Capture the cell that displays the provided text and extract its [X, Y] central coordinate. 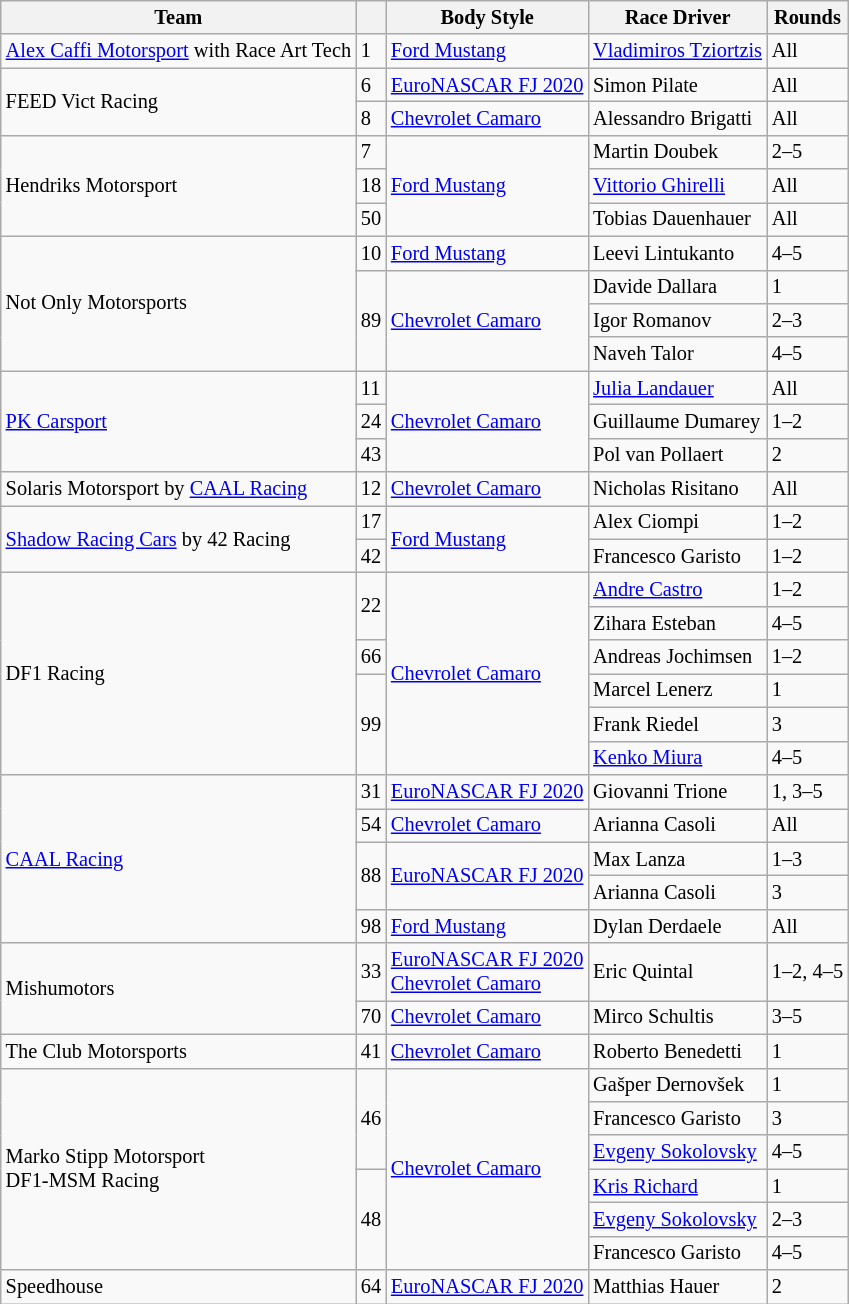
Igor Romanov [678, 320]
Eric Quintal [678, 972]
Alessandro Brigatti [678, 118]
Davide Dallara [678, 287]
Alex Caffi Motorsport with Race Art Tech [178, 51]
Guillaume Dumarey [678, 421]
41 [371, 1051]
24 [371, 421]
64 [371, 1287]
Marko Stipp Motorsport DF1-MSM Racing [178, 1169]
70 [371, 1017]
Andre Castro [678, 589]
Rounds [808, 17]
Race Driver [678, 17]
Pol van Pollaert [678, 455]
88 [371, 876]
6 [371, 85]
Tobias Dauenhauer [678, 219]
42 [371, 556]
Kris Richard [678, 1186]
7 [371, 152]
1–2, 4–5 [808, 972]
Roberto Benedetti [678, 1051]
Zihara Esteban [678, 623]
Mirco Schultis [678, 1017]
PK Carsport [178, 422]
54 [371, 825]
Alex Ciompi [678, 522]
12 [371, 489]
Julia Landauer [678, 388]
Speedhouse [178, 1287]
1–3 [808, 859]
EuroNASCAR FJ 2020 Chevrolet Camaro [487, 972]
2–5 [808, 152]
Vittorio Ghirelli [678, 186]
Naveh Talor [678, 354]
22 [371, 606]
CAAL Racing [178, 858]
Matthias Hauer [678, 1287]
Kenko Miura [678, 758]
33 [371, 972]
FEED Vict Racing [178, 102]
Martin Doubek [678, 152]
Mishumotors [178, 988]
The Club Motorsports [178, 1051]
Max Lanza [678, 859]
Marcel Lenerz [678, 690]
Gašper Dernovšek [678, 1085]
Solaris Motorsport by CAAL Racing [178, 489]
66 [371, 657]
11 [371, 388]
Giovanni Trione [678, 791]
99 [371, 724]
Shadow Racing Cars by 42 Racing [178, 538]
Leevi Lintukanto [678, 253]
48 [371, 1220]
Dylan Derdaele [678, 926]
Not Only Motorsports [178, 304]
89 [371, 320]
50 [371, 219]
Frank Riedel [678, 724]
18 [371, 186]
46 [371, 1118]
Simon Pilate [678, 85]
17 [371, 522]
1, 3–5 [808, 791]
8 [371, 118]
DF1 Racing [178, 673]
3–5 [808, 1017]
43 [371, 455]
Vladimiros Tziortzis [678, 51]
98 [371, 926]
Team [178, 17]
Body Style [487, 17]
31 [371, 791]
Nicholas Risitano [678, 489]
10 [371, 253]
Andreas Jochimsen [678, 657]
Hendriks Motorsport [178, 186]
